Search for the cell housing the specified text and yield its (X, Y) center coordinate. 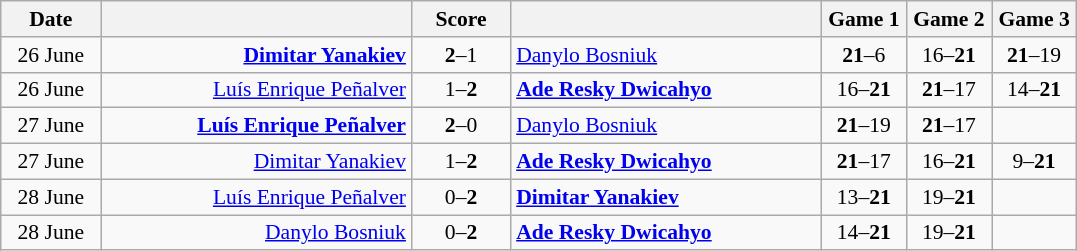
13–21 (864, 197)
Date (51, 19)
Game 1 (864, 19)
Score (461, 19)
2–0 (461, 126)
Game 3 (1034, 19)
9–21 (1034, 162)
Game 2 (948, 19)
21–6 (864, 55)
2–1 (461, 55)
